Return (x, y) of the center of cell containing provided text 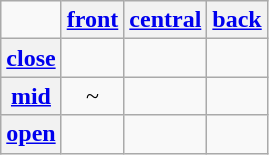
back (237, 20)
central (166, 20)
close (31, 58)
mid (31, 96)
~ (92, 96)
front (92, 20)
open (31, 134)
